Locate the cell with the specified text and output its (X, Y) center coordinate. 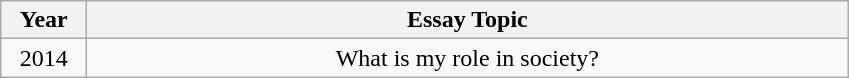
Year (44, 20)
What is my role in society? (468, 58)
Essay Topic (468, 20)
2014 (44, 58)
